Detect which cell encompasses the target text, then output its (x, y) center coordinate. 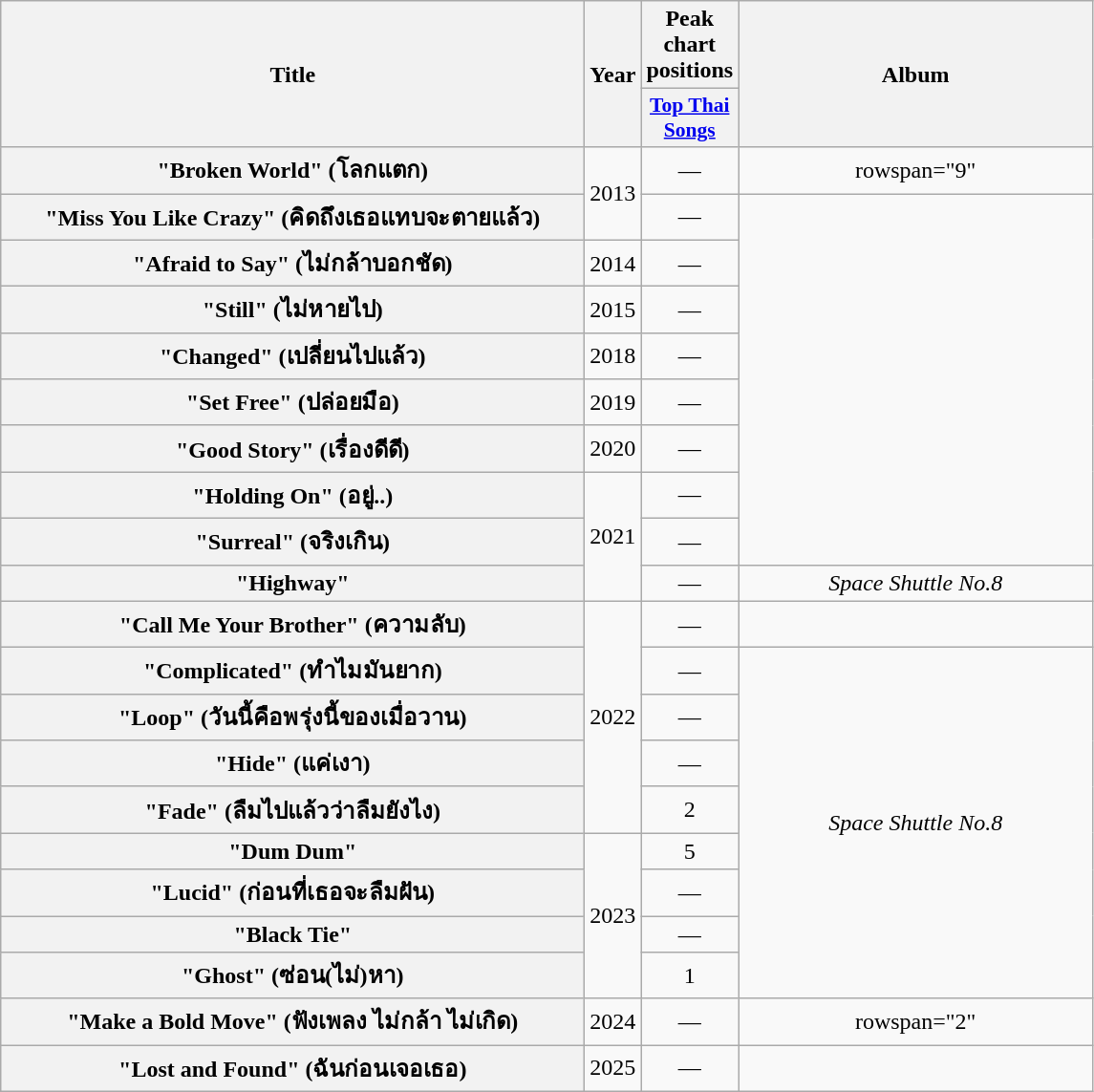
Title (292, 75)
"Still" (ไม่หายไป) (292, 310)
"Call Me Your Brother" (ความลับ) (292, 625)
"Broken World" (โลกแตก) (292, 170)
2015 (613, 310)
"Changed" (เปลี่ยนไปแล้ว) (292, 355)
Peak chart positions (690, 45)
"Fade" (ลืมไปแล้วว่าลืมยังไง) (292, 810)
Year (613, 75)
2018 (613, 355)
2020 (613, 449)
"Afraid to Say" (ไม่กล้าบอกชัด) (292, 264)
"Highway" (292, 583)
2025 (613, 1068)
"Set Free" (ปล่อยมือ) (292, 403)
"Good Story" (เรื่องดีดี) (292, 449)
2021 (613, 537)
2013 (613, 193)
5 (690, 851)
2 (690, 810)
"Holding On" (อยู่..) (292, 495)
Top Thai Songs (690, 118)
"Lost and Found" (ฉันก่อนเจอเธอ) (292, 1068)
"Black Tie" (292, 933)
"Miss You Like Crazy" (คิดถึงเธอแทบจะตายแล้ว) (292, 216)
"Hide" (แค่เงา) (292, 764)
"Ghost" (ซ่อน(ไม่)หา) (292, 976)
2019 (613, 403)
rowspan="2" (915, 1022)
Album (915, 75)
"Dum Dum" (292, 851)
2023 (613, 915)
2014 (613, 264)
"Make a Bold Move" (ฟังเพลง ไม่กล้า ไม่เกิด) (292, 1022)
"Complicated" (ทำไมมันยาก) (292, 671)
1 (690, 976)
"Loop" (วันนี้คือพรุ่งนี้ของเมื่อวาน) (292, 717)
2022 (613, 717)
"Lucid" (ก่อนที่เธอจะลืมฝัน) (292, 892)
rowspan="9" (915, 170)
"Surreal" (จริงเกิน) (292, 541)
2024 (613, 1022)
